Provide the (X, Y) coordinate of the cell's center where the given text is located.  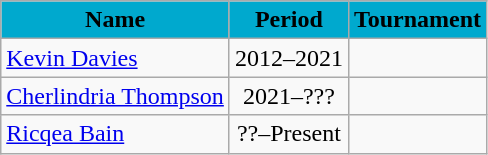
Name (116, 20)
2021–??? (288, 96)
??–Present (288, 134)
Ricqea Bain (116, 134)
Cherlindria Thompson (116, 96)
Kevin Davies (116, 58)
Period (288, 20)
2012–2021 (288, 58)
Tournament (417, 20)
